Return [x, y] of the center of cell containing provided text 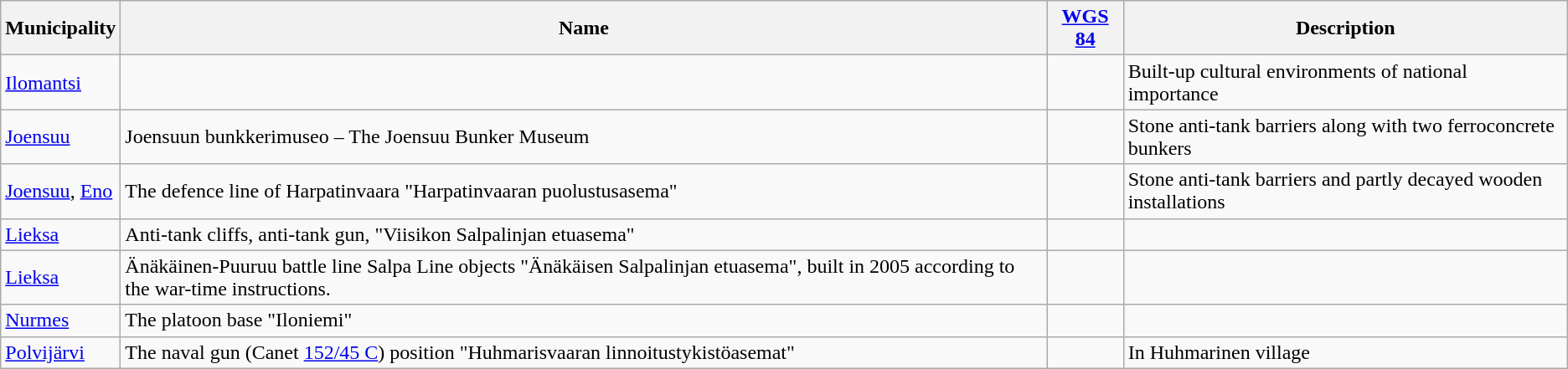
Anti-tank cliffs, anti-tank gun, "Viisikon Salpalinjan etuasema" [584, 234]
Name [584, 28]
Nurmes [60, 320]
Joensuu, Eno [60, 191]
Stone anti-tank barriers along with two ferroconcrete bunkers [1345, 137]
Built-up cultural environments of national importance [1345, 82]
Änäkäinen-Puuruu battle line Salpa Line objects "Änäkäisen Salpalinjan etuasema", built in 2005 according to the war-time instructions. [584, 278]
The defence line of Harpatinvaara "Harpatinvaaran puolustusasema" [584, 191]
In Huhmarinen village [1345, 352]
Stone anti-tank barriers and partly decayed wooden installations [1345, 191]
WGS 84 [1086, 28]
Joensuun bunkkerimuseo – The Joensuu Bunker Museum [584, 137]
The naval gun (Canet 152/45 C) position "Huhmarisvaaran linnoitustykistöasemat" [584, 352]
Joensuu [60, 137]
Ilomantsi [60, 82]
Polvijärvi [60, 352]
Municipality [60, 28]
Description [1345, 28]
The platoon base "Iloniemi" [584, 320]
